Determine the (x, y) coordinate at the center of the cell enclosing the given text.  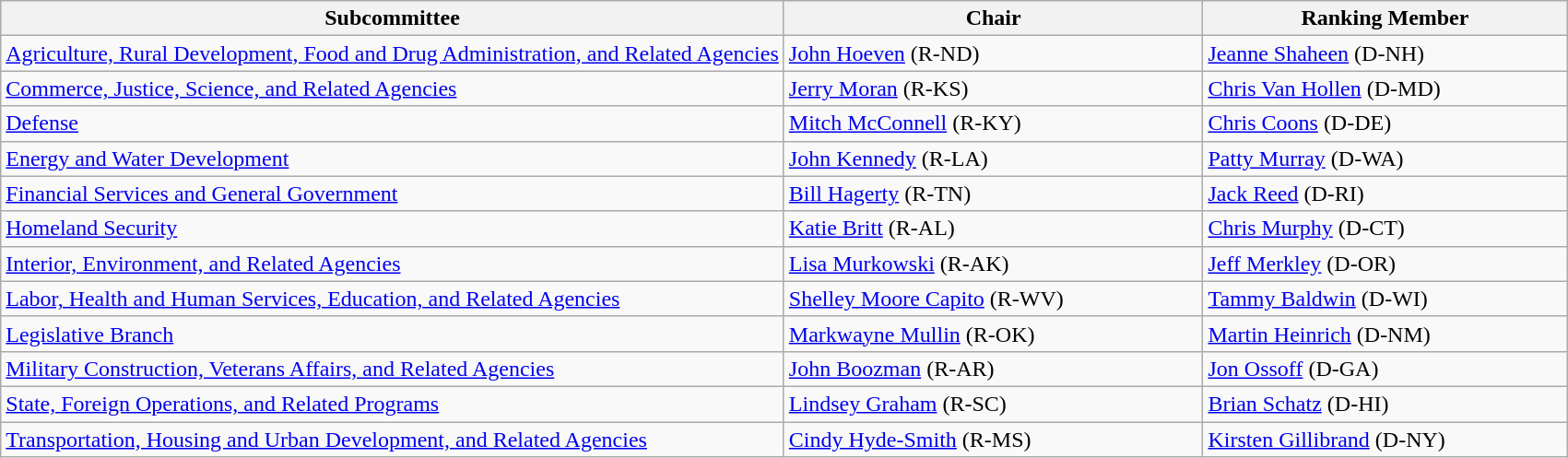
Chris Coons (D-DE) (1385, 123)
Jeanne Shaheen (D-NH) (1385, 53)
Katie Britt (R-AL) (994, 229)
Homeland Security (393, 229)
John Kennedy (R-LA) (994, 159)
Martin Heinrich (D-NM) (1385, 334)
Lisa Murkowski (R-AK) (994, 264)
Chris Van Hollen (D-MD) (1385, 88)
Defense (393, 123)
Military Construction, Veterans Affairs, and Related Agencies (393, 369)
Brian Schatz (D-HI) (1385, 404)
Chris Murphy (D-CT) (1385, 229)
Chair (994, 18)
Financial Services and General Government (393, 194)
Jerry Moran (R-KS) (994, 88)
Jeff Merkley (D-OR) (1385, 264)
Jack Reed (D-RI) (1385, 194)
Mitch McConnell (R-KY) (994, 123)
John Hoeven (R-ND) (994, 53)
Subcommittee (393, 18)
Bill Hagerty (R-TN) (994, 194)
Tammy Baldwin (D-WI) (1385, 299)
Ranking Member (1385, 18)
Interior, Environment, and Related Agencies (393, 264)
Commerce, Justice, Science, and Related Agencies (393, 88)
Lindsey Graham (R-SC) (994, 404)
Energy and Water Development (393, 159)
Patty Murray (D-WA) (1385, 159)
Legislative Branch (393, 334)
Kirsten Gillibrand (D-NY) (1385, 440)
Markwayne Mullin (R-OK) (994, 334)
Agriculture, Rural Development, Food and Drug Administration, and Related Agencies (393, 53)
Shelley Moore Capito (R-WV) (994, 299)
Labor, Health and Human Services, Education, and Related Agencies (393, 299)
Jon Ossoff (D-GA) (1385, 369)
Transportation, Housing and Urban Development, and Related Agencies (393, 440)
John Boozman (R-AR) (994, 369)
State, Foreign Operations, and Related Programs (393, 404)
Cindy Hyde-Smith (R-MS) (994, 440)
